Extract the [x, y] coordinate from the center of the cell holding the provided text.  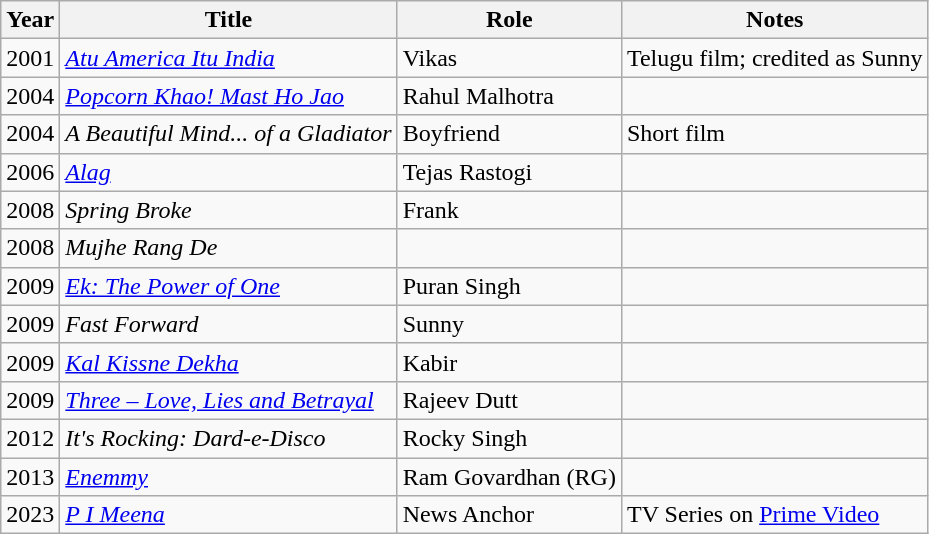
Frank [509, 210]
Kal Kissne Dekha [228, 362]
P I Meena [228, 515]
Vikas [509, 58]
Spring Broke [228, 210]
Title [228, 20]
Sunny [509, 324]
Year [30, 20]
2013 [30, 477]
Rajeev Dutt [509, 400]
Ram Govardhan (RG) [509, 477]
It's Rocking: Dard-e-Disco [228, 438]
Notes [774, 20]
TV Series on Prime Video [774, 515]
Three – Love, Lies and Betrayal [228, 400]
Short film [774, 134]
2006 [30, 172]
Mujhe Rang De [228, 248]
Boyfriend [509, 134]
Popcorn Khao! Mast Ho Jao [228, 96]
Atu America Itu India [228, 58]
2001 [30, 58]
Fast Forward [228, 324]
Rocky Singh [509, 438]
Puran Singh [509, 286]
Telugu film; credited as Sunny [774, 58]
Rahul Malhotra [509, 96]
Role [509, 20]
Kabir [509, 362]
Ek: The Power of One [228, 286]
Enemmy [228, 477]
News Anchor [509, 515]
Alag [228, 172]
Tejas Rastogi [509, 172]
2012 [30, 438]
2023 [30, 515]
A Beautiful Mind... of a Gladiator [228, 134]
